Provide the (x, y) coordinate of the cell's center where the given text is located.  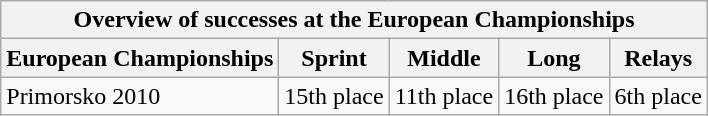
European Championships (140, 58)
Relays (658, 58)
6th place (658, 96)
11th place (444, 96)
16th place (554, 96)
Sprint (334, 58)
Long (554, 58)
Overview of successes at the European Championships (354, 20)
Middle (444, 58)
Primorsko 2010 (140, 96)
15th place (334, 96)
